Pinpoint the cell where the given text exists, returning its [x, y] midpoint coordinate. 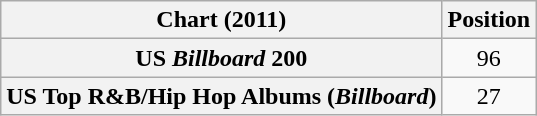
Position [489, 20]
96 [489, 58]
US Billboard 200 [222, 58]
27 [489, 96]
US Top R&B/Hip Hop Albums (Billboard) [222, 96]
Chart (2011) [222, 20]
